Identify which cell holds the provided text, then report its (x, y) central coordinate. 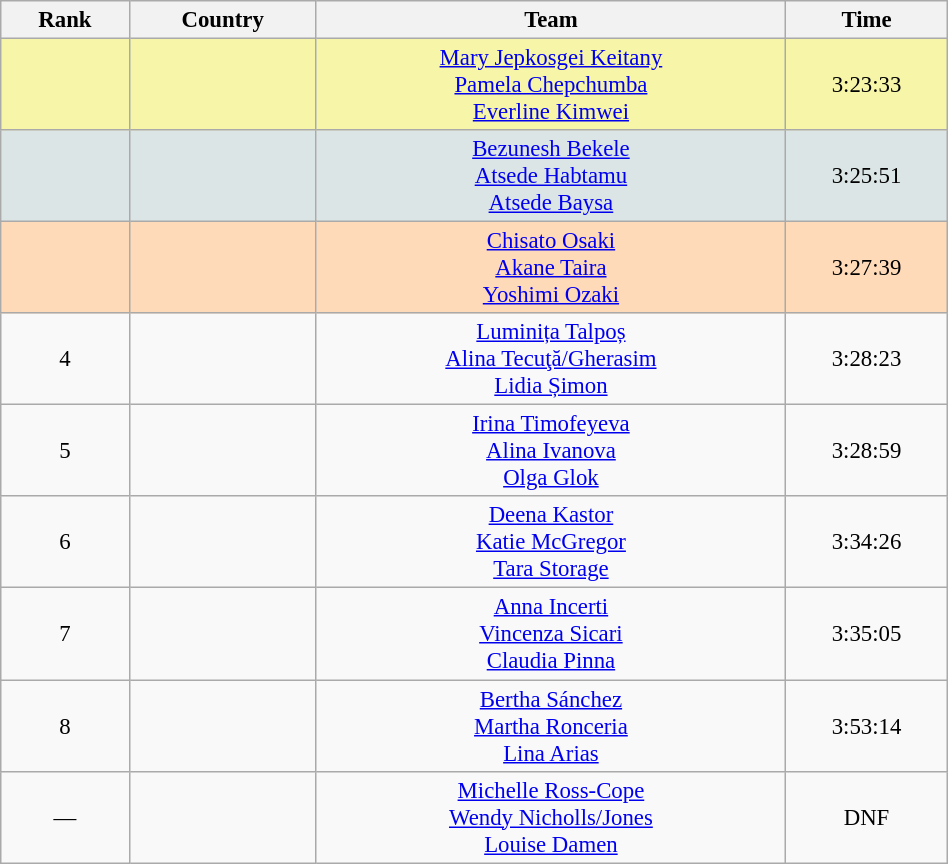
Chisato OsakiAkane TairaYoshimi Ozaki (551, 268)
Irina TimofeyevaAlina IvanovaOlga Glok (551, 451)
— (65, 817)
Country (222, 20)
7 (65, 634)
Rank (65, 20)
3:28:59 (867, 451)
6 (65, 542)
Luminița TalpoșAlina Tecuţă/GherasimLidia Șimon (551, 359)
3:34:26 (867, 542)
Bezunesh BekeleAtsede HabtamuAtsede Baysa (551, 176)
DNF (867, 817)
3:25:51 (867, 176)
3:27:39 (867, 268)
Michelle Ross-CopeWendy Nicholls/JonesLouise Damen (551, 817)
8 (65, 726)
4 (65, 359)
Bertha SánchezMartha RonceriaLina Arias (551, 726)
5 (65, 451)
Anna IncertiVincenza SicariClaudia Pinna (551, 634)
3:23:33 (867, 85)
Team (551, 20)
Deena KastorKatie McGregorTara Storage (551, 542)
3:35:05 (867, 634)
3:28:23 (867, 359)
3:53:14 (867, 726)
Mary Jepkosgei KeitanyPamela ChepchumbaEverline Kimwei (551, 85)
Time (867, 20)
